For the text-containing cell, return its midpoint in [x, y] coordinate format. 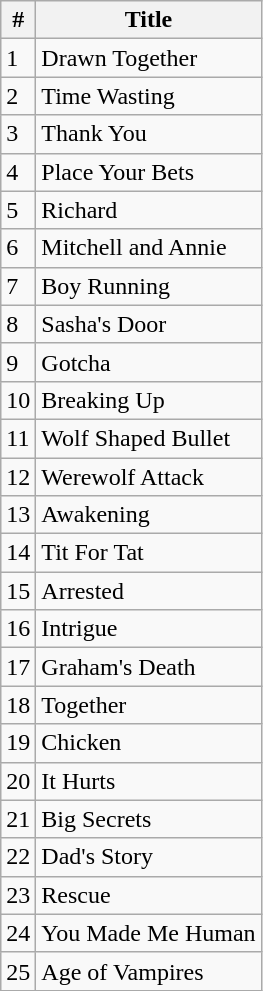
Thank You [148, 134]
23 [18, 895]
Wolf Shaped Bullet [148, 438]
Tit For Tat [148, 553]
15 [18, 591]
Breaking Up [148, 400]
20 [18, 781]
Title [148, 20]
18 [18, 705]
Together [148, 705]
24 [18, 933]
Dad's Story [148, 857]
25 [18, 971]
11 [18, 438]
Werewolf Attack [148, 477]
1 [18, 58]
Place Your Bets [148, 172]
19 [18, 743]
Big Secrets [148, 819]
Gotcha [148, 362]
Rescue [148, 895]
22 [18, 857]
12 [18, 477]
14 [18, 553]
Intrigue [148, 629]
Awakening [148, 515]
Graham's Death [148, 667]
# [18, 20]
You Made Me Human [148, 933]
Arrested [148, 591]
16 [18, 629]
21 [18, 819]
It Hurts [148, 781]
Richard [148, 210]
Age of Vampires [148, 971]
9 [18, 362]
5 [18, 210]
3 [18, 134]
2 [18, 96]
10 [18, 400]
Boy Running [148, 286]
Drawn Together [148, 58]
7 [18, 286]
Sasha's Door [148, 324]
Chicken [148, 743]
13 [18, 515]
17 [18, 667]
Time Wasting [148, 96]
6 [18, 248]
4 [18, 172]
8 [18, 324]
Mitchell and Annie [148, 248]
